Return (x, y) of the center of cell containing provided text 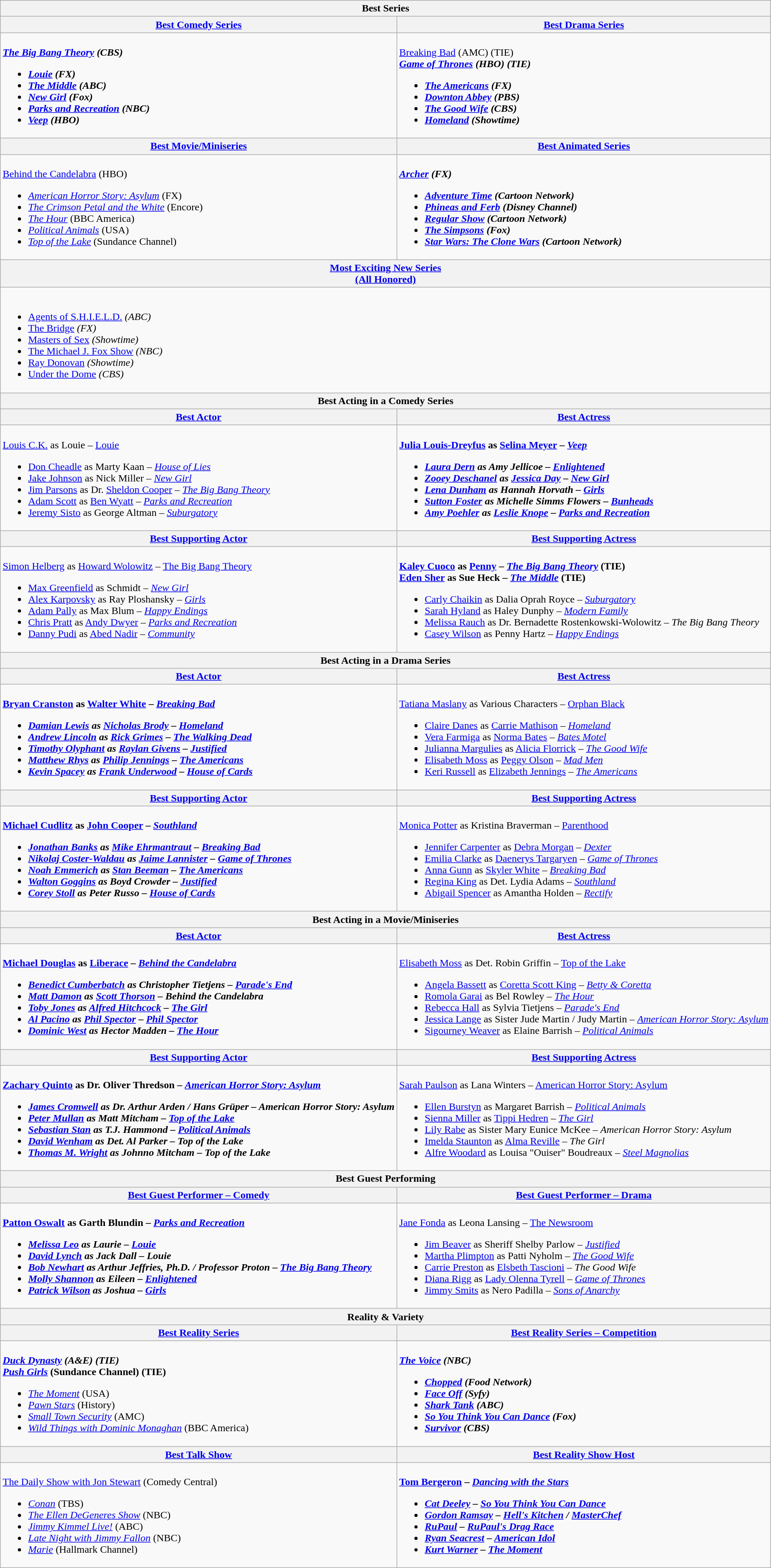
Best Drama Series (584, 25)
Best Acting in a Movie/Miniseries (386, 920)
Best Guest Performer – Drama (584, 1195)
Best Reality Show Host (584, 1455)
Best Talk Show (199, 1455)
Most Exciting New Series (All Honored) (386, 274)
Reality & Variety (386, 1316)
Best Acting in a Drama Series (386, 660)
Best Animated Series (584, 146)
Best Guest Performing (386, 1179)
Best Reality Series (199, 1333)
Best Guest Performer – Comedy (199, 1195)
Best Comedy Series (199, 25)
Agents of S.H.I.E.L.D. (ABC)The Bridge (FX)Masters of Sex (Showtime)The Michael J. Fox Show (NBC)Ray Donovan (Showtime)Under the Dome (CBS) (386, 340)
Best Acting in a Comedy Series (386, 401)
Best Reality Series – Competition (584, 1333)
Breaking Bad (AMC) (TIE) Game of Thrones (HBO) (TIE)The Americans (FX)Downton Abbey (PBS)The Good Wife (CBS)Homeland (Showtime) (584, 85)
Best Series (386, 8)
The Big Bang Theory (CBS)Louie (FX)The Middle (ABC)New Girl (Fox)Parks and Recreation (NBC)Veep (HBO) (199, 85)
Best Movie/Miniseries (199, 146)
The Voice (NBC)Chopped (Food Network)Face Off (Syfy)Shark Tank (ABC)So You Think You Can Dance (Fox)Survivor (CBS) (584, 1393)
